Capture the cell that displays the provided text and extract its (X, Y) central coordinate. 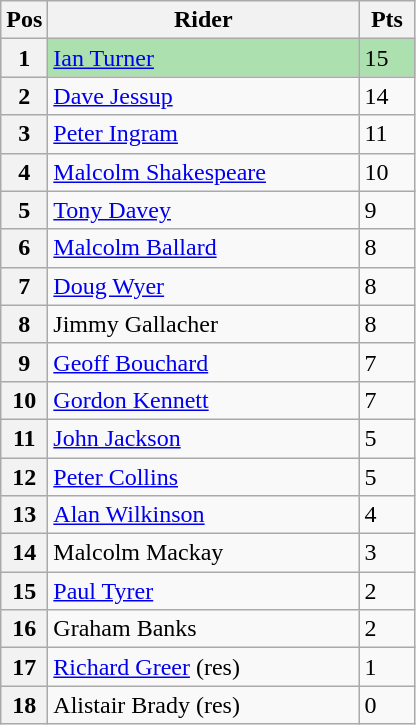
12 (24, 477)
John Jackson (204, 438)
Doug Wyer (204, 286)
Rider (204, 20)
Geoff Bouchard (204, 362)
Gordon Kennett (204, 400)
17 (24, 667)
Malcolm Shakespeare (204, 172)
Pos (24, 20)
Graham Banks (204, 629)
Jimmy Gallacher (204, 324)
18 (24, 705)
Pts (387, 20)
6 (24, 248)
Peter Collins (204, 477)
0 (387, 705)
Richard Greer (res) (204, 667)
Ian Turner (204, 58)
Malcolm Mackay (204, 553)
16 (24, 629)
Tony Davey (204, 210)
Alistair Brady (res) (204, 705)
13 (24, 515)
Malcolm Ballard (204, 248)
Dave Jessup (204, 96)
Peter Ingram (204, 134)
Paul Tyrer (204, 591)
Alan Wilkinson (204, 515)
